Return the [x, y] coordinate for the center point of the cell that contains the specified text.  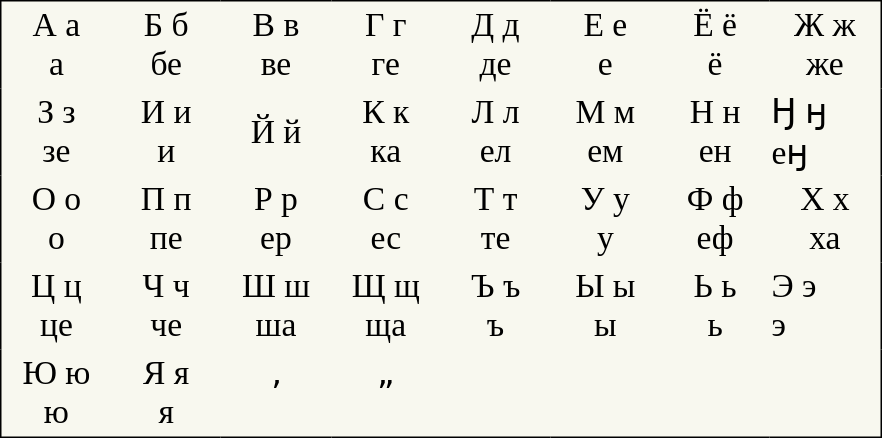
Щ щща [386, 306]
Б ббе [166, 45]
Ф феф [715, 220]
Г гге [386, 45]
Ӈ ӈеӈ [826, 132]
Ш шша [276, 306]
Н нен [715, 132]
Ы ыы [605, 306]
И ии [166, 132]
Ё ёё [715, 45]
О оо [56, 220]
П ппе [166, 220]
Ч чче [166, 306]
У уу [605, 220]
З ззе [56, 132]
Д дде [496, 45]
Л лел [496, 132]
С сес [386, 220]
Т тте [496, 220]
Ю юю [56, 394]
Й й [276, 132]
Ь ьь [715, 306]
ˮ [386, 394]
Ж жже [826, 45]
Э ээ [826, 306]
Ъ ъъ [496, 306]
Я яя [166, 394]
М мем [605, 132]
Е ее [605, 45]
В вве [276, 45]
Р рер [276, 220]
Х хха [826, 220]
А аа [56, 45]
К кка [386, 132]
Ц цце [56, 306]
ʼ [276, 394]
